Output the [x, y] coordinate of the center of the cell containing the given text.  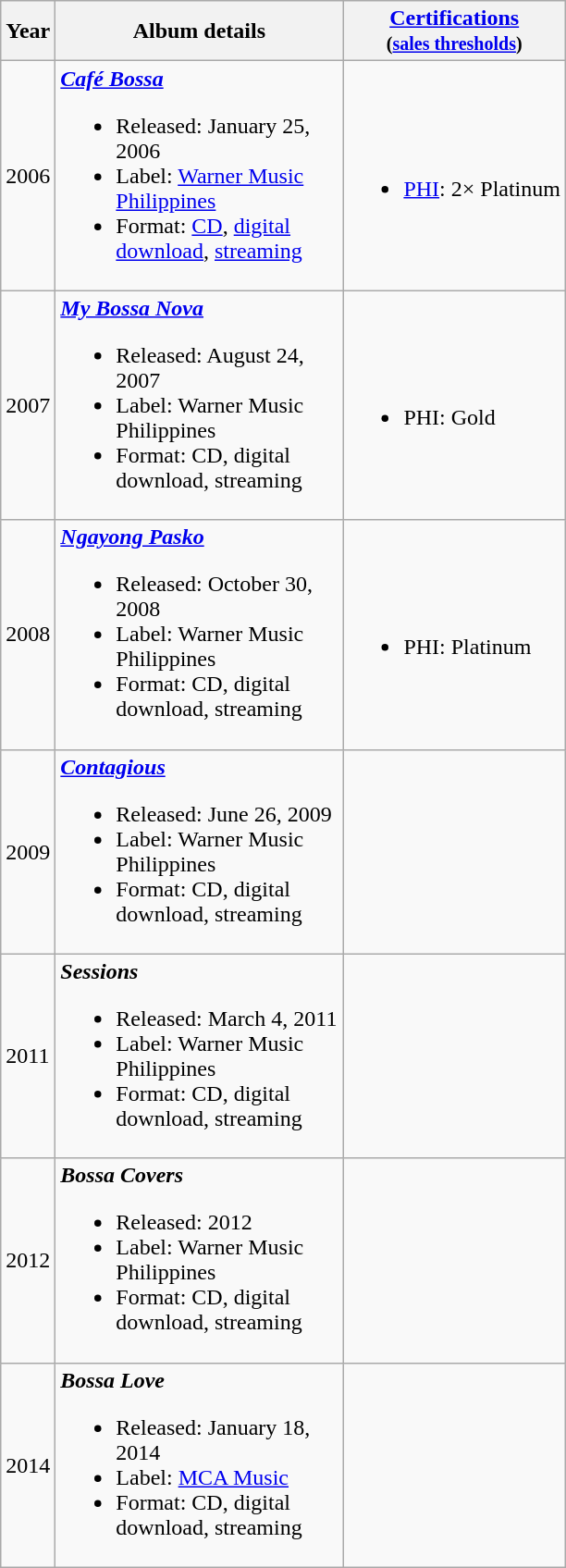
Ngayong PaskoReleased: October 30, 2008Label: Warner Music PhilippinesFormat: CD, digital download, streaming [200, 635]
Year [28, 31]
My Bossa NovaReleased: August 24, 2007Label: Warner Music PhilippinesFormat: CD, digital download, streaming [200, 405]
PHI: Platinum [455, 635]
Certifications(sales thresholds) [455, 31]
2006 [28, 176]
2014 [28, 1465]
Café BossaReleased: January 25, 2006Label: Warner Music PhilippinesFormat: CD, digital download, streaming [200, 176]
2007 [28, 405]
PHI: 2× Platinum [455, 176]
2009 [28, 851]
Album details [200, 31]
2012 [28, 1260]
Bossa CoversReleased: 2012Label: Warner Music PhilippinesFormat: CD, digital download, streaming [200, 1260]
2008 [28, 635]
PHI: Gold [455, 405]
Bossa LoveReleased: January 18, 2014Label: MCA MusicFormat: CD, digital download, streaming [200, 1465]
SessionsReleased: March 4, 2011Label: Warner Music PhilippinesFormat: CD, digital download, streaming [200, 1056]
ContagiousReleased: June 26, 2009Label: Warner Music PhilippinesFormat: CD, digital download, streaming [200, 851]
2011 [28, 1056]
